Search for the cell housing the specified text and yield its (x, y) center coordinate. 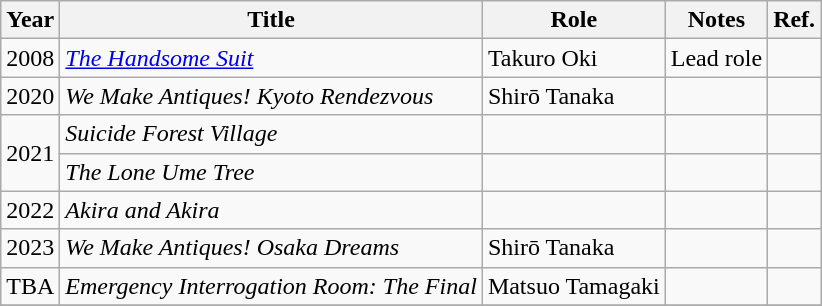
Notes (716, 20)
We Make Antiques! Osaka Dreams (272, 248)
Ref. (794, 20)
TBA (30, 286)
2021 (30, 153)
2008 (30, 58)
Matsuo Tamagaki (574, 286)
Year (30, 20)
2022 (30, 210)
Lead role (716, 58)
Takuro Oki (574, 58)
Akira and Akira (272, 210)
2020 (30, 96)
We Make Antiques! Kyoto Rendezvous (272, 96)
The Lone Ume Tree (272, 172)
Title (272, 20)
The Handsome Suit (272, 58)
Suicide Forest Village (272, 134)
Role (574, 20)
2023 (30, 248)
Emergency Interrogation Room: The Final (272, 286)
